For the text-containing cell, return its midpoint in [X, Y] coordinate format. 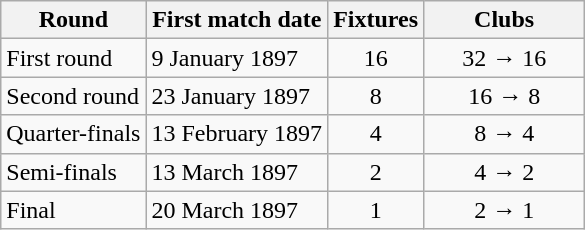
Quarter-finals [74, 134]
23 January 1897 [237, 96]
9 January 1897 [237, 58]
2 → 1 [504, 210]
Second round [74, 96]
20 March 1897 [237, 210]
Round [74, 20]
13 February 1897 [237, 134]
Semi-finals [74, 172]
Final [74, 210]
First round [74, 58]
13 March 1897 [237, 172]
8 [376, 96]
32 → 16 [504, 58]
8 → 4 [504, 134]
16 → 8 [504, 96]
4 [376, 134]
2 [376, 172]
16 [376, 58]
Clubs [504, 20]
Fixtures [376, 20]
4 → 2 [504, 172]
First match date [237, 20]
1 [376, 210]
